Return [x, y] of the center of cell containing provided text 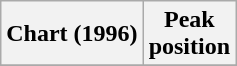
Chart (1996) [72, 34]
Peak position [189, 34]
